Return (X, Y) of the center of cell containing provided text 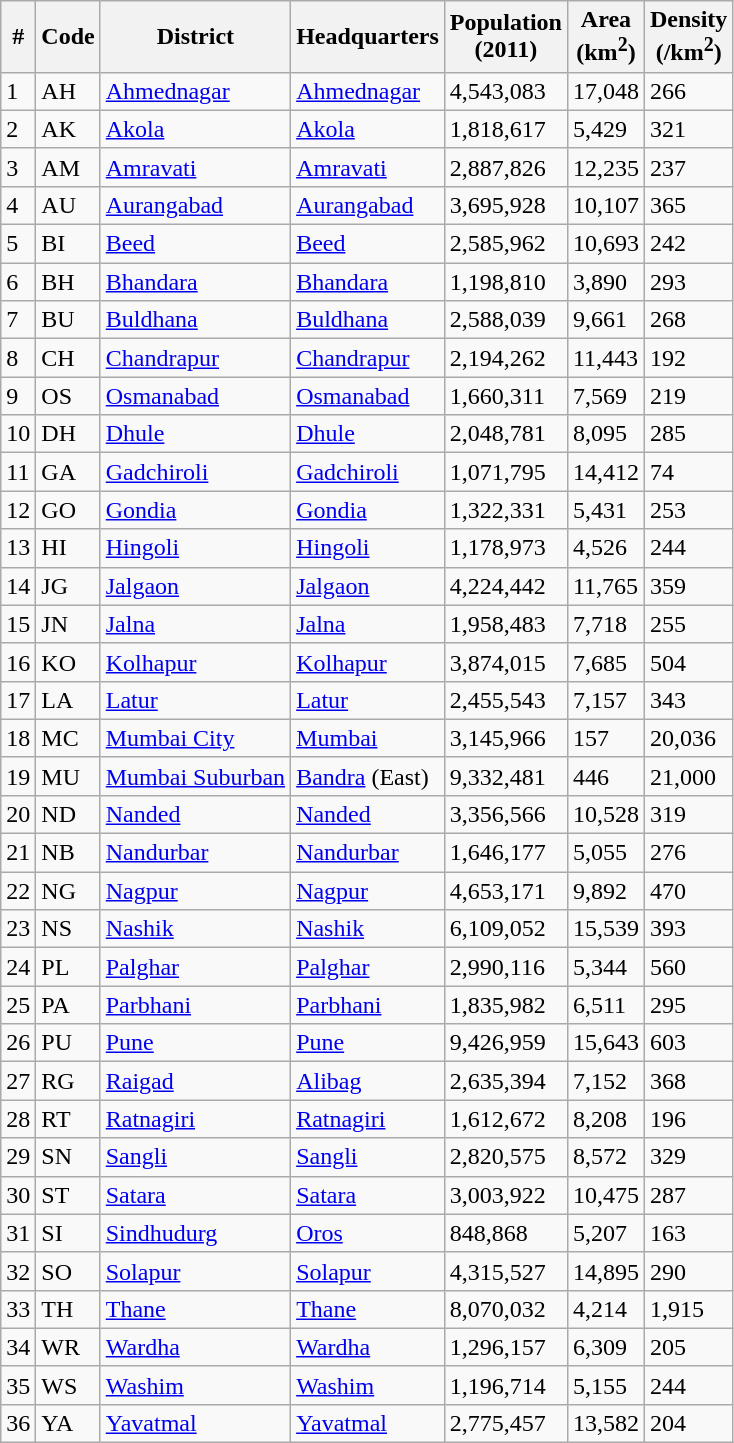
16 (18, 662)
4,224,442 (506, 586)
19 (18, 776)
District (195, 37)
TH (68, 1309)
295 (688, 1005)
NG (68, 891)
18 (18, 738)
15,643 (606, 1043)
12,235 (606, 167)
242 (688, 244)
WR (68, 1347)
GO (68, 510)
446 (606, 776)
9 (18, 396)
Raigad (195, 1081)
1,071,795 (506, 472)
365 (688, 205)
157 (606, 738)
SO (68, 1271)
237 (688, 167)
276 (688, 853)
359 (688, 586)
343 (688, 700)
74 (688, 472)
1,296,157 (506, 1347)
SI (68, 1233)
2,048,781 (506, 434)
BH (68, 282)
SN (68, 1157)
9,892 (606, 891)
AK (68, 129)
Area (km2) (606, 37)
1,818,617 (506, 129)
Code (68, 37)
6,309 (606, 1347)
22 (18, 891)
6 (18, 282)
20 (18, 814)
10,107 (606, 205)
36 (18, 1423)
9,426,959 (506, 1043)
Bandra (East) (368, 776)
JN (68, 624)
1,660,311 (506, 396)
RG (68, 1081)
3,890 (606, 282)
2 (18, 129)
Mumbai (368, 738)
285 (688, 434)
5 (18, 244)
2,194,262 (506, 358)
8,070,032 (506, 1309)
2,455,543 (506, 700)
3,003,922 (506, 1195)
BU (68, 320)
NS (68, 929)
26 (18, 1043)
268 (688, 320)
HI (68, 548)
2,585,962 (506, 244)
14,412 (606, 472)
RT (68, 1119)
Sindhudurg (195, 1233)
32 (18, 1271)
7,157 (606, 700)
Alibag (368, 1081)
205 (688, 1347)
PL (68, 967)
11 (18, 472)
1,915 (688, 1309)
15,539 (606, 929)
WS (68, 1385)
11,765 (606, 586)
2,588,039 (506, 320)
30 (18, 1195)
Oros (368, 1233)
253 (688, 510)
1,198,810 (506, 282)
13,582 (606, 1423)
Mumbai City (195, 738)
5,431 (606, 510)
12 (18, 510)
PU (68, 1043)
2,990,116 (506, 967)
14 (18, 586)
10,693 (606, 244)
319 (688, 814)
21 (18, 853)
MU (68, 776)
7,152 (606, 1081)
5,429 (606, 129)
24 (18, 967)
YA (68, 1423)
4,526 (606, 548)
3,874,015 (506, 662)
17 (18, 700)
25 (18, 1005)
5,344 (606, 967)
3,145,966 (506, 738)
393 (688, 929)
10,475 (606, 1195)
14,895 (606, 1271)
33 (18, 1309)
AH (68, 91)
MC (68, 738)
7 (18, 320)
4,543,083 (506, 91)
LA (68, 700)
1,178,973 (506, 548)
5,055 (606, 853)
10,528 (606, 814)
329 (688, 1157)
KO (68, 662)
6,511 (606, 1005)
OS (68, 396)
GA (68, 472)
219 (688, 396)
27 (18, 1081)
2,635,394 (506, 1081)
287 (688, 1195)
9,332,481 (506, 776)
1,646,177 (506, 853)
BI (68, 244)
7,569 (606, 396)
4,214 (606, 1309)
560 (688, 967)
8 (18, 358)
20,036 (688, 738)
15 (18, 624)
293 (688, 282)
23 (18, 929)
8,572 (606, 1157)
5,155 (606, 1385)
ST (68, 1195)
9,661 (606, 320)
ND (68, 814)
266 (688, 91)
2,887,826 (506, 167)
290 (688, 1271)
35 (18, 1385)
DH (68, 434)
603 (688, 1043)
34 (18, 1347)
196 (688, 1119)
4,315,527 (506, 1271)
1,835,982 (506, 1005)
3,356,566 (506, 814)
5,207 (606, 1233)
CH (68, 358)
21,000 (688, 776)
4 (18, 205)
1,322,331 (506, 510)
17,048 (606, 91)
29 (18, 1157)
AM (68, 167)
848,868 (506, 1233)
# (18, 37)
13 (18, 548)
Density (/km2) (688, 37)
6,109,052 (506, 929)
1,612,672 (506, 1119)
7,718 (606, 624)
11,443 (606, 358)
1 (18, 91)
3 (18, 167)
4,653,171 (506, 891)
1,196,714 (506, 1385)
28 (18, 1119)
8,095 (606, 434)
3,695,928 (506, 205)
321 (688, 129)
255 (688, 624)
8,208 (606, 1119)
Population (2011) (506, 37)
192 (688, 358)
Mumbai Suburban (195, 776)
NB (68, 853)
2,775,457 (506, 1423)
163 (688, 1233)
2,820,575 (506, 1157)
PA (68, 1005)
AU (68, 205)
1,958,483 (506, 624)
JG (68, 586)
504 (688, 662)
31 (18, 1233)
Headquarters (368, 37)
470 (688, 891)
204 (688, 1423)
368 (688, 1081)
10 (18, 434)
7,685 (606, 662)
